For the text-containing cell, return its midpoint in [x, y] coordinate format. 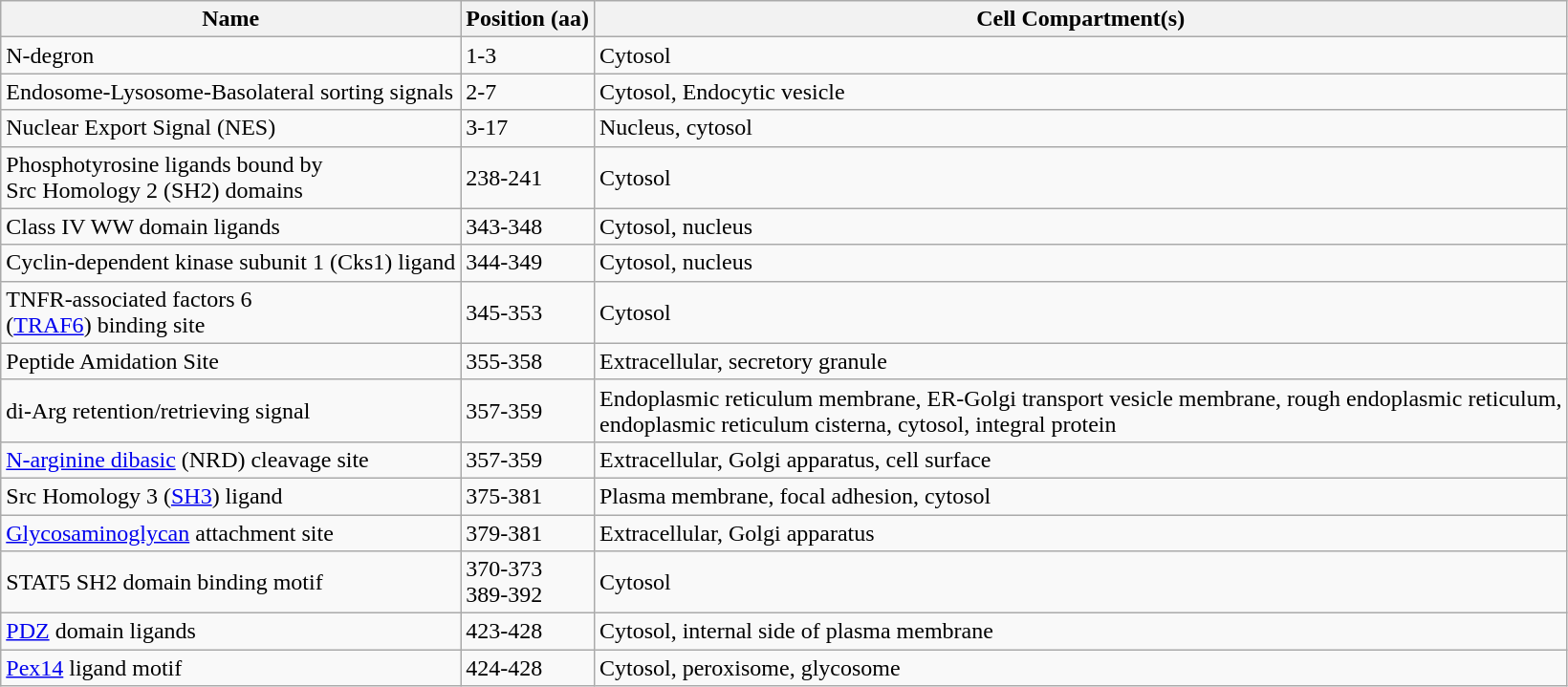
PDZ domain ligands [231, 632]
N-arginine dibasic (NRD) cleavage site [231, 460]
355-358 [528, 361]
Glycosaminoglycan attachment site [231, 532]
Peptide Amidation Site [231, 361]
343-348 [528, 226]
Extracellular, Golgi apparatus, cell surface [1080, 460]
238-241 [528, 178]
Name [231, 19]
2-7 [528, 92]
1-3 [528, 55]
Plasma membrane, focal adhesion, cytosol [1080, 496]
Endosome-Lysosome-Basolateral sorting signals [231, 92]
344-349 [528, 263]
Extracellular, Golgi apparatus [1080, 532]
345-353 [528, 311]
Cytosol, internal side of plasma membrane [1080, 632]
370-373389-392 [528, 583]
375-381 [528, 496]
Extracellular, secretory granule [1080, 361]
Cytosol, Endocytic vesicle [1080, 92]
Cell Compartment(s) [1080, 19]
TNFR-associated factors 6(TRAF6) binding site [231, 311]
379-381 [528, 532]
Cyclin-dependent kinase subunit 1 (Cks1) ligand [231, 263]
Pex14 ligand motif [231, 668]
Src Homology 3 (SH3) ligand [231, 496]
423-428 [528, 632]
Position (aa) [528, 19]
N-degron [231, 55]
424-428 [528, 668]
3-17 [528, 128]
Class IV WW domain ligands [231, 226]
Nuclear Export Signal (NES) [231, 128]
di-Arg retention/retrieving signal [231, 411]
Nucleus, cytosol [1080, 128]
STAT5 SH2 domain binding motif [231, 583]
Phosphotyrosine ligands bound bySrc Homology 2 (SH2) domains [231, 178]
Cytosol, peroxisome, glycosome [1080, 668]
